Determine the (X, Y) coordinate at the center of the cell enclosing the given text.  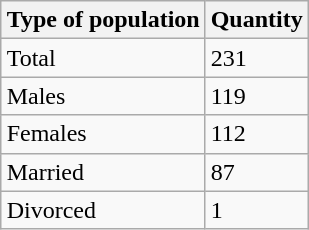
Total (103, 58)
Females (103, 134)
Males (103, 96)
Quantity (256, 20)
119 (256, 96)
Type of population (103, 20)
87 (256, 172)
1 (256, 210)
112 (256, 134)
231 (256, 58)
Divorced (103, 210)
Married (103, 172)
